Determine the [x, y] coordinate at the center of the cell enclosing the given text.  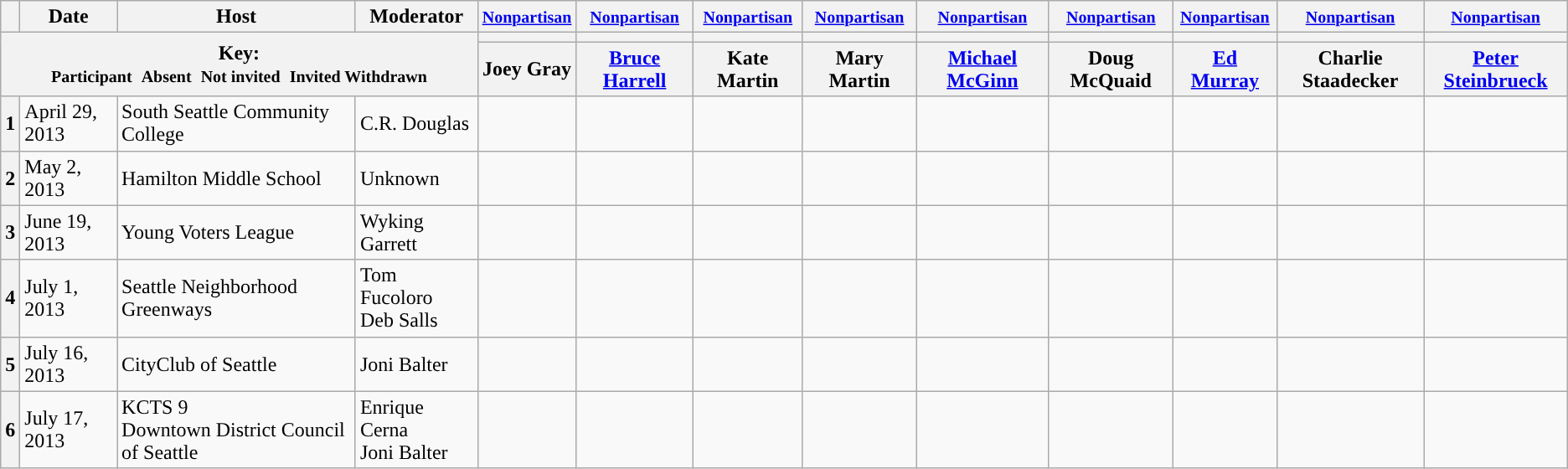
July 16, 2013 [69, 363]
Doug McQuaid [1111, 69]
Michael McGinn [983, 69]
Key: Participant Absent Not invited Invited Withdrawn [240, 64]
Enrique CernaJoni Balter [416, 430]
Joey Gray [527, 69]
5 [10, 363]
Charlie Staadecker [1350, 69]
6 [10, 430]
Tom FucoloroDeb Salls [416, 298]
C.R. Douglas [416, 124]
Kate Martin [747, 69]
3 [10, 233]
July 1, 2013 [69, 298]
Moderator [416, 17]
Mary Martin [859, 69]
April 29, 2013 [69, 124]
Bruce Harrell [635, 69]
May 2, 2013 [69, 178]
2 [10, 178]
South Seattle Community College [236, 124]
Ed Murray [1225, 69]
KCTS 9Downtown District Council of Seattle [236, 430]
CityClub of Seattle [236, 363]
Young Voters League [236, 233]
July 17, 2013 [69, 430]
Unknown [416, 178]
Joni Balter [416, 363]
Host [236, 17]
Date [69, 17]
Wyking Garrett [416, 233]
Peter Steinbrueck [1496, 69]
June 19, 2013 [69, 233]
4 [10, 298]
1 [10, 124]
Hamilton Middle School [236, 178]
Seattle Neighborhood Greenways [236, 298]
